Provide the [X, Y] coordinate of the cell's center where the given text is located.  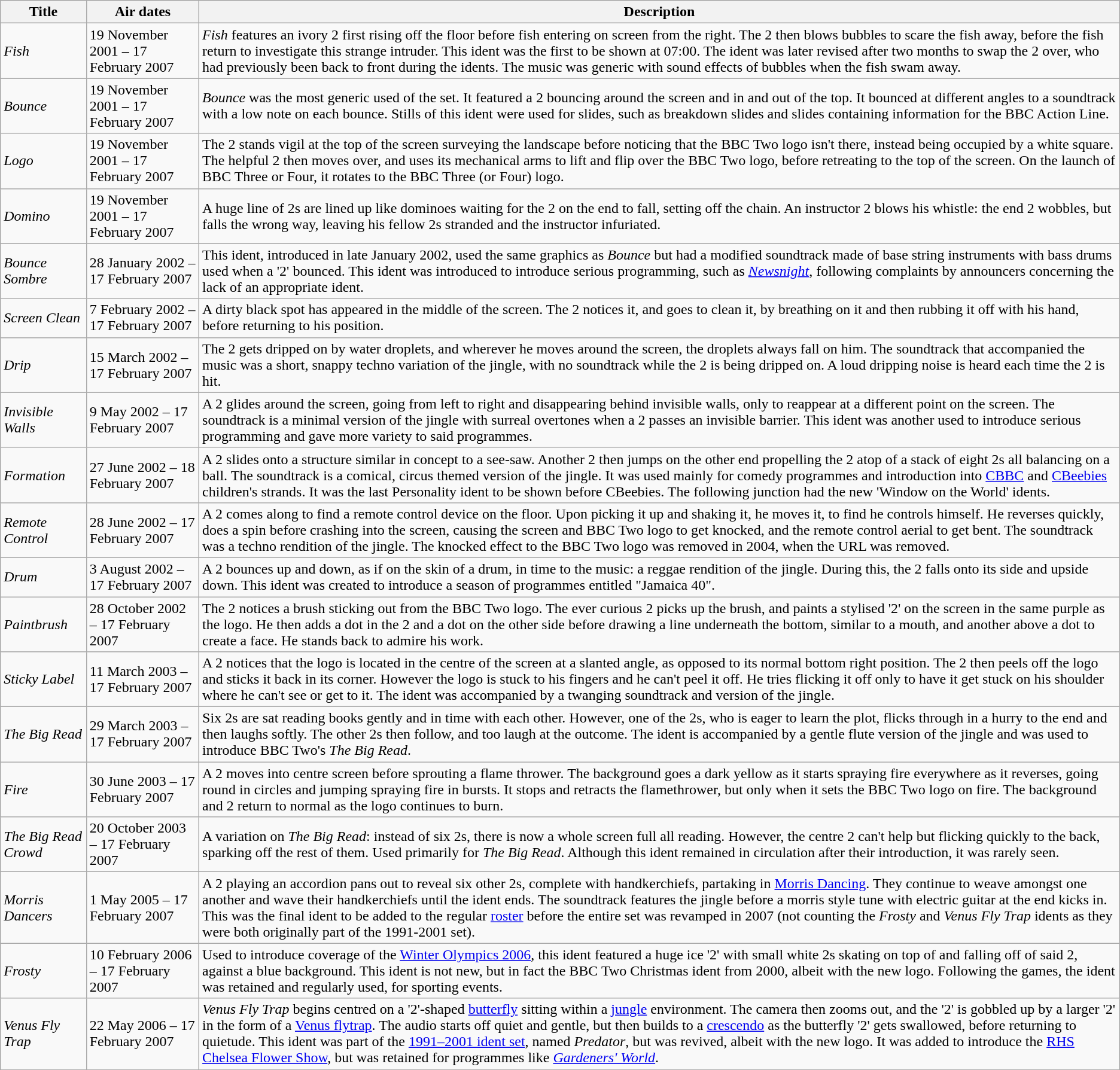
Venus Fly Trap [43, 1034]
7 February 2002 – 17 February 2007 [142, 318]
Invisible Walls [43, 420]
3 August 2002 – 17 February 2007 [142, 577]
Domino [43, 216]
9 May 2002 – 17 February 2007 [142, 420]
10 February 2006 – 17 February 2007 [142, 971]
Bounce [43, 106]
Screen Clean [43, 318]
Title [43, 12]
Drip [43, 365]
Bounce Sombre [43, 271]
20 October 2003 – 17 February 2007 [142, 845]
The Big Read [43, 734]
11 March 2003 – 17 February 2007 [142, 679]
Description [659, 12]
The Big Read Crowd [43, 845]
28 June 2002 – 17 February 2007 [142, 530]
15 March 2002 – 17 February 2007 [142, 365]
Frosty [43, 971]
30 June 2003 – 17 February 2007 [142, 789]
28 January 2002 – 17 February 2007 [142, 271]
Air dates [142, 12]
1 May 2005 – 17 February 2007 [142, 908]
Paintbrush [43, 624]
29 March 2003 – 17 February 2007 [142, 734]
Morris Dancers [43, 908]
Sticky Label [43, 679]
27 June 2002 – 18 February 2007 [142, 475]
Drum [43, 577]
Fish [43, 51]
Remote Control [43, 530]
22 May 2006 – 17 February 2007 [142, 1034]
Fire [43, 789]
Logo [43, 161]
28 October 2002 – 17 February 2007 [142, 624]
Formation [43, 475]
